Search for the cell housing the specified text and yield its [x, y] center coordinate. 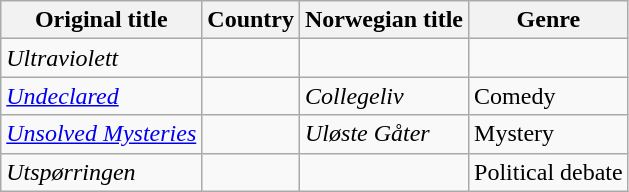
Norwegian title [384, 20]
Comedy [549, 96]
Unsolved Mysteries [102, 134]
Country [251, 20]
Genre [549, 20]
Mystery [549, 134]
Utspørringen [102, 172]
Undeclared [102, 96]
Ultraviolett [102, 58]
Uløste Gåter [384, 134]
Original title [102, 20]
Collegeliv [384, 96]
Political debate [549, 172]
